Scan for the cell matching the given text and deliver its [X, Y] coordinate at center. 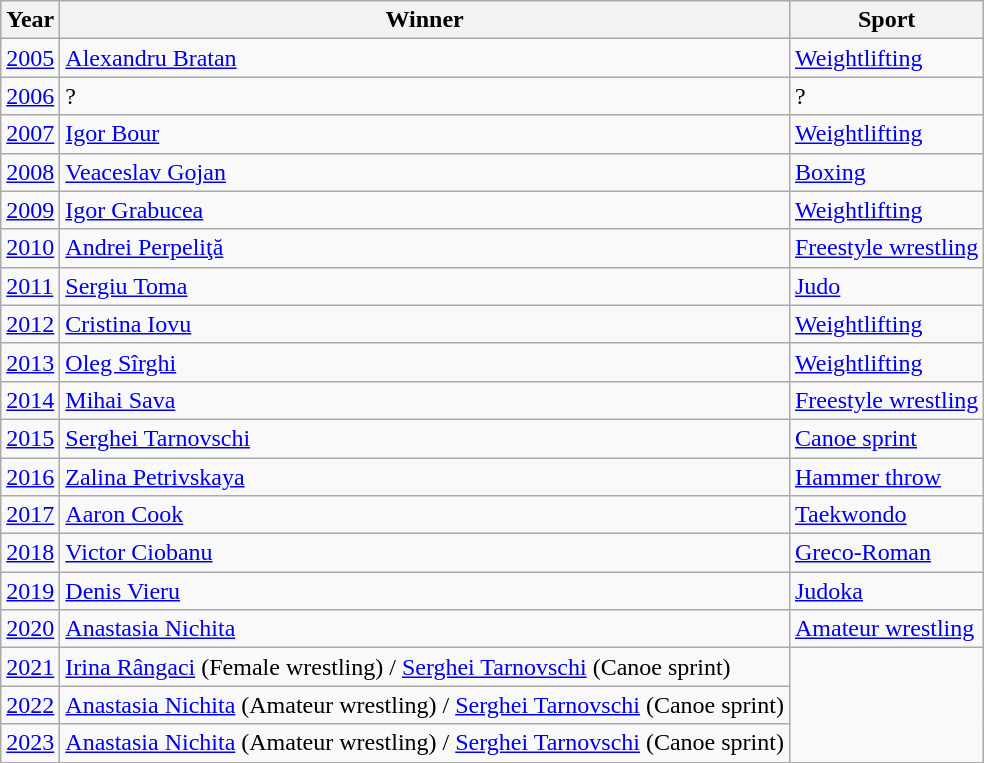
Denis Vieru [425, 591]
2016 [30, 477]
Zalina Petrivskaya [425, 477]
2018 [30, 553]
Sergiu Toma [425, 286]
Victor Ciobanu [425, 553]
Cristina Iovu [425, 324]
Alexandru Bratan [425, 58]
Irina Rângaci (Female wrestling) / Serghei Tarnovschi (Canoe sprint) [425, 667]
Year [30, 20]
Taekwondo [886, 515]
2020 [30, 629]
Veaceslav Gojan [425, 172]
2017 [30, 515]
2021 [30, 667]
2012 [30, 324]
2022 [30, 705]
Anastasia Nichita [425, 629]
Greco-Roman [886, 553]
2019 [30, 591]
2010 [30, 248]
2009 [30, 210]
Winner [425, 20]
Hammer throw [886, 477]
2014 [30, 400]
Oleg Sîrghi [425, 362]
Igor Bour [425, 134]
Sport [886, 20]
2006 [30, 96]
Judoka [886, 591]
2011 [30, 286]
Amateur wrestling [886, 629]
Aaron Cook [425, 515]
Canoe sprint [886, 438]
2008 [30, 172]
2013 [30, 362]
Boxing [886, 172]
2005 [30, 58]
Judo [886, 286]
Andrei Perpeliţă [425, 248]
2007 [30, 134]
2015 [30, 438]
2023 [30, 743]
Mihai Sava [425, 400]
Serghei Tarnovschi [425, 438]
Igor Grabucea [425, 210]
